From the cell containing the given text, extract its center point as [x, y] coordinate. 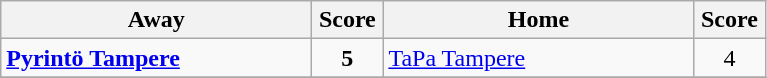
Pyrintö Tampere [156, 58]
TaPa Tampere [538, 58]
4 [730, 58]
Home [538, 20]
5 [348, 58]
Away [156, 20]
